Return the [x, y] coordinate for the center point of the cell that contains the specified text.  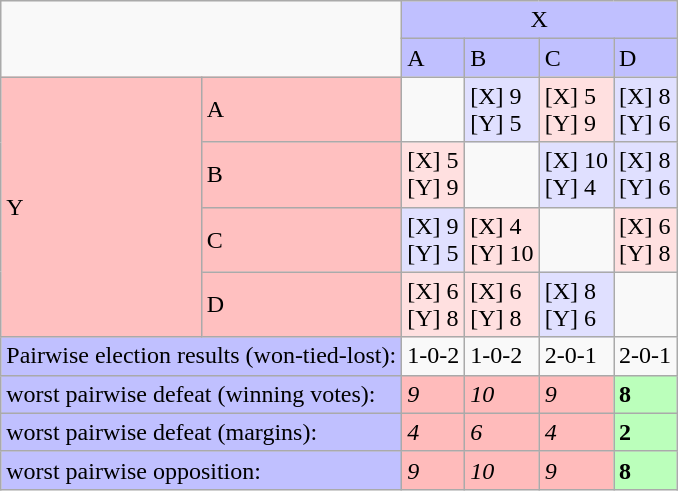
2 [646, 432]
6 [502, 432]
Y [101, 207]
worst pairwise opposition: [202, 470]
X [540, 20]
worst pairwise defeat (winning votes): [202, 394]
[X] 4 [Y] 10 [502, 240]
[X] 10 [Y] 4 [576, 174]
Pairwise election results (won-tied-lost): [202, 356]
worst pairwise defeat (margins): [202, 432]
